Pinpoint the cell where the given text exists, returning its (x, y) midpoint coordinate. 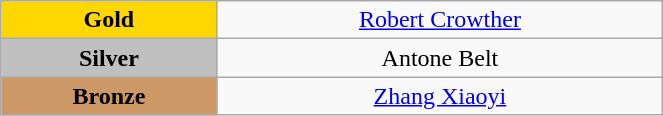
Bronze (109, 96)
Robert Crowther (440, 20)
Antone Belt (440, 58)
Zhang Xiaoyi (440, 96)
Silver (109, 58)
Gold (109, 20)
